Find where the given text appears and provide that cell's center as (x, y) coordinate. 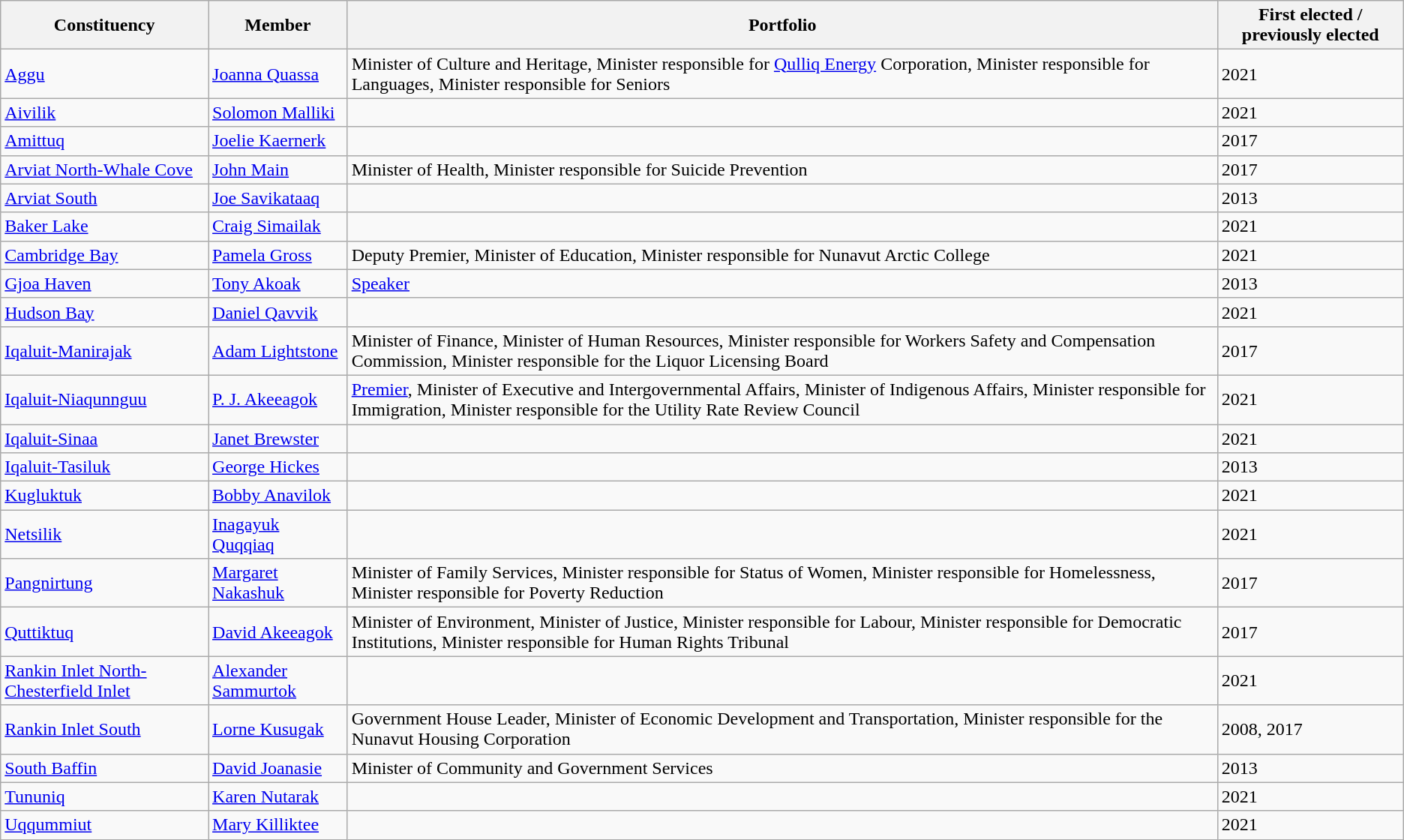
George Hickes (278, 467)
Pangnirtung (105, 583)
Uqqummiut (105, 825)
Iqaluit-Niaqunnguu (105, 399)
Joelie Kaernerk (278, 141)
Bobby Anavilok (278, 496)
Baker Lake (105, 226)
Alexander Sammurtok (278, 681)
Janet Brewster (278, 439)
John Main (278, 169)
Rankin Inlet North-Chesterfield Inlet (105, 681)
David Akeeagok (278, 631)
Arviat South (105, 198)
Quttiktuq (105, 631)
Solomon Malliki (278, 112)
Karen Nutarak (278, 796)
Mary Killiktee (278, 825)
Member (278, 25)
Amittuq (105, 141)
Iqaluit-Sinaa (105, 439)
Iqaluit-Tasiluk (105, 467)
First elected / previously elected (1310, 25)
Hudson Bay (105, 312)
Iqaluit-Manirajak (105, 351)
Daniel Qavvik (278, 312)
Minister of Community and Government Services (782, 768)
Constituency (105, 25)
Tony Akoak (278, 283)
Arviat North-Whale Cove (105, 169)
Tununiq (105, 796)
Aggu (105, 73)
Aivilik (105, 112)
Government House Leader, Minister of Economic Development and Transportation, Minister responsible for the Nunavut Housing Corporation (782, 729)
Lorne Kusugak (278, 729)
Deputy Premier, Minister of Education, Minister responsible for Nunavut Arctic College (782, 255)
Rankin Inlet South (105, 729)
Speaker (782, 283)
Kugluktuk (105, 496)
Pamela Gross (278, 255)
Adam Lightstone (278, 351)
Joe Savikataaq (278, 198)
Minister of Health, Minister responsible for Suicide Prevention (782, 169)
Joanna Quassa (278, 73)
2008, 2017 (1310, 729)
David Joanasie (278, 768)
Craig Simailak (278, 226)
Gjoa Haven (105, 283)
Cambridge Bay (105, 255)
Portfolio (782, 25)
Inagayuk Quqqiaq (278, 534)
Netsilik (105, 534)
P. J. Akeeagok (278, 399)
South Baffin (105, 768)
Margaret Nakashuk (278, 583)
